Capture the cell that displays the provided text and extract its [X, Y] central coordinate. 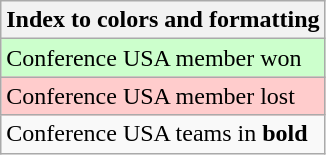
Conference USA member won [163, 58]
Conference USA teams in bold [163, 134]
Conference USA member lost [163, 96]
Index to colors and formatting [163, 20]
